Identify which cell holds the provided text, then report its (X, Y) central coordinate. 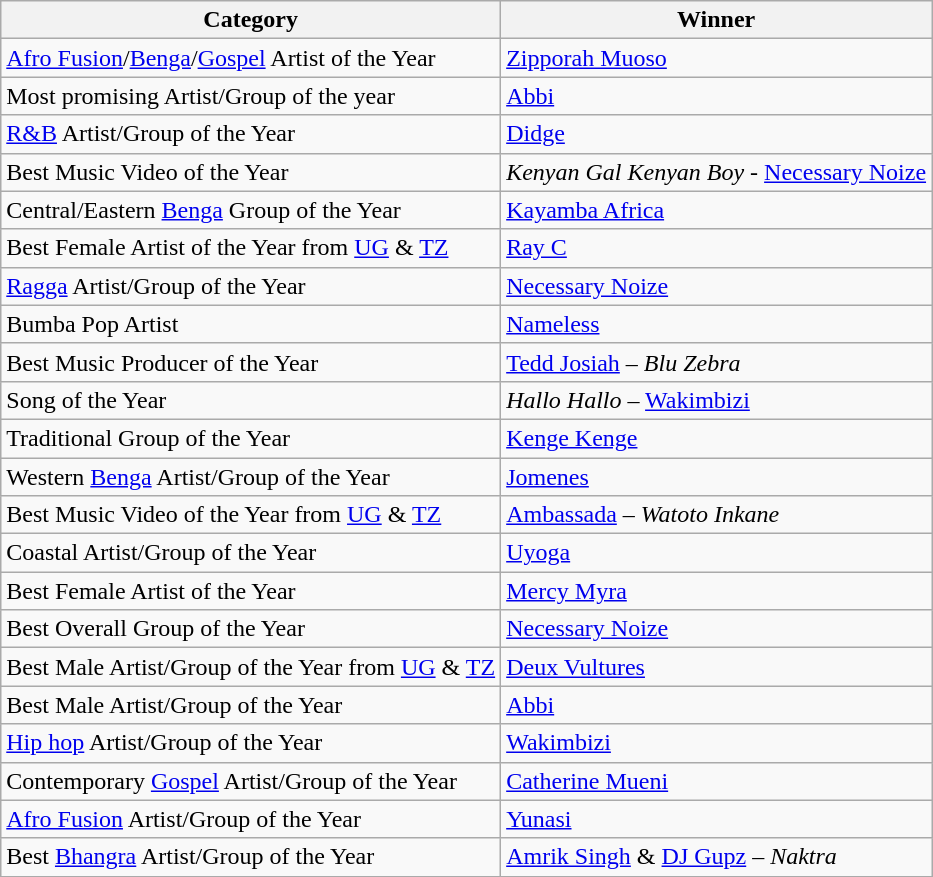
Kayamba Africa (716, 210)
Kenyan Gal Kenyan Boy - Necessary Noize (716, 172)
Hallo Hallo – Wakimbizi (716, 400)
Best Overall Group of the Year (251, 629)
Kenge Kenge (716, 438)
Yunasi (716, 819)
Coastal Artist/Group of the Year (251, 553)
Traditional Group of the Year (251, 438)
Best Male Artist/Group of the Year (251, 705)
Nameless (716, 324)
Uyoga (716, 553)
Best Music Video of the Year (251, 172)
Amrik Singh & DJ Gupz – Naktra (716, 857)
Ragga Artist/Group of the Year (251, 286)
Jomenes (716, 477)
Ambassada – Watoto Inkane (716, 515)
R&B Artist/Group of the Year (251, 134)
Afro Fusion/Benga/Gospel Artist of the Year (251, 58)
Best Bhangra Artist/Group of the Year (251, 857)
Best Female Artist of the Year from UG & TZ (251, 248)
Winner (716, 20)
Best Music Producer of the Year (251, 362)
Most promising Artist/Group of the year (251, 96)
Best Music Video of the Year from UG & TZ (251, 515)
Central/Eastern Benga Group of the Year (251, 210)
Ray C (716, 248)
Category (251, 20)
Deux Vultures (716, 667)
Mercy Myra (716, 591)
Song of the Year (251, 400)
Zipporah Muoso (716, 58)
Tedd Josiah – Blu Zebra (716, 362)
Contemporary Gospel Artist/Group of the Year (251, 781)
Hip hop Artist/Group of the Year (251, 743)
Wakimbizi (716, 743)
Bumba Pop Artist (251, 324)
Didge (716, 134)
Best Male Artist/Group of the Year from UG & TZ (251, 667)
Western Benga Artist/Group of the Year (251, 477)
Best Female Artist of the Year (251, 591)
Afro Fusion Artist/Group of the Year (251, 819)
Catherine Mueni (716, 781)
